Find where the given text appears and provide that cell's center as [x, y] coordinate. 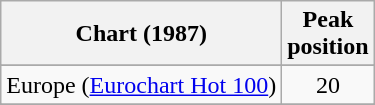
Chart (1987) [142, 34]
20 [328, 85]
Peakposition [328, 34]
Europe (Eurochart Hot 100) [142, 85]
